From the cell containing the given text, extract its center point as (X, Y) coordinate. 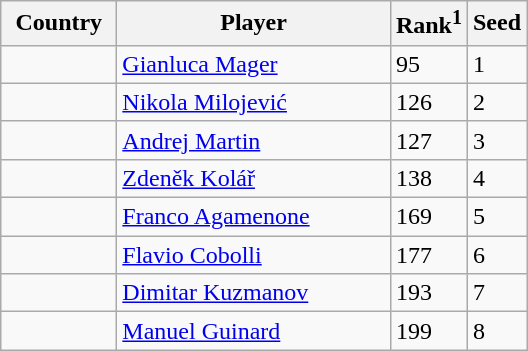
Zdeněk Kolář (254, 178)
Player (254, 24)
Andrej Martin (254, 140)
Dimitar Kuzmanov (254, 293)
Seed (496, 24)
7 (496, 293)
199 (428, 331)
Gianluca Mager (254, 64)
Manuel Guinard (254, 331)
138 (428, 178)
Country (59, 24)
Flavio Cobolli (254, 255)
Rank1 (428, 24)
4 (496, 178)
169 (428, 217)
127 (428, 140)
126 (428, 102)
Nikola Milojević (254, 102)
3 (496, 140)
177 (428, 255)
6 (496, 255)
95 (428, 64)
8 (496, 331)
193 (428, 293)
1 (496, 64)
5 (496, 217)
Franco Agamenone (254, 217)
2 (496, 102)
